Pinpoint the cell where the given text exists, returning its [X, Y] midpoint coordinate. 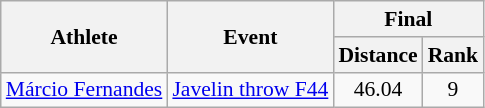
Athlete [84, 36]
Rank [454, 55]
46.04 [378, 90]
Final [408, 19]
Event [250, 36]
Márcio Fernandes [84, 90]
Distance [378, 55]
9 [454, 90]
Javelin throw F44 [250, 90]
